From the cell containing the given text, extract its center point as (X, Y) coordinate. 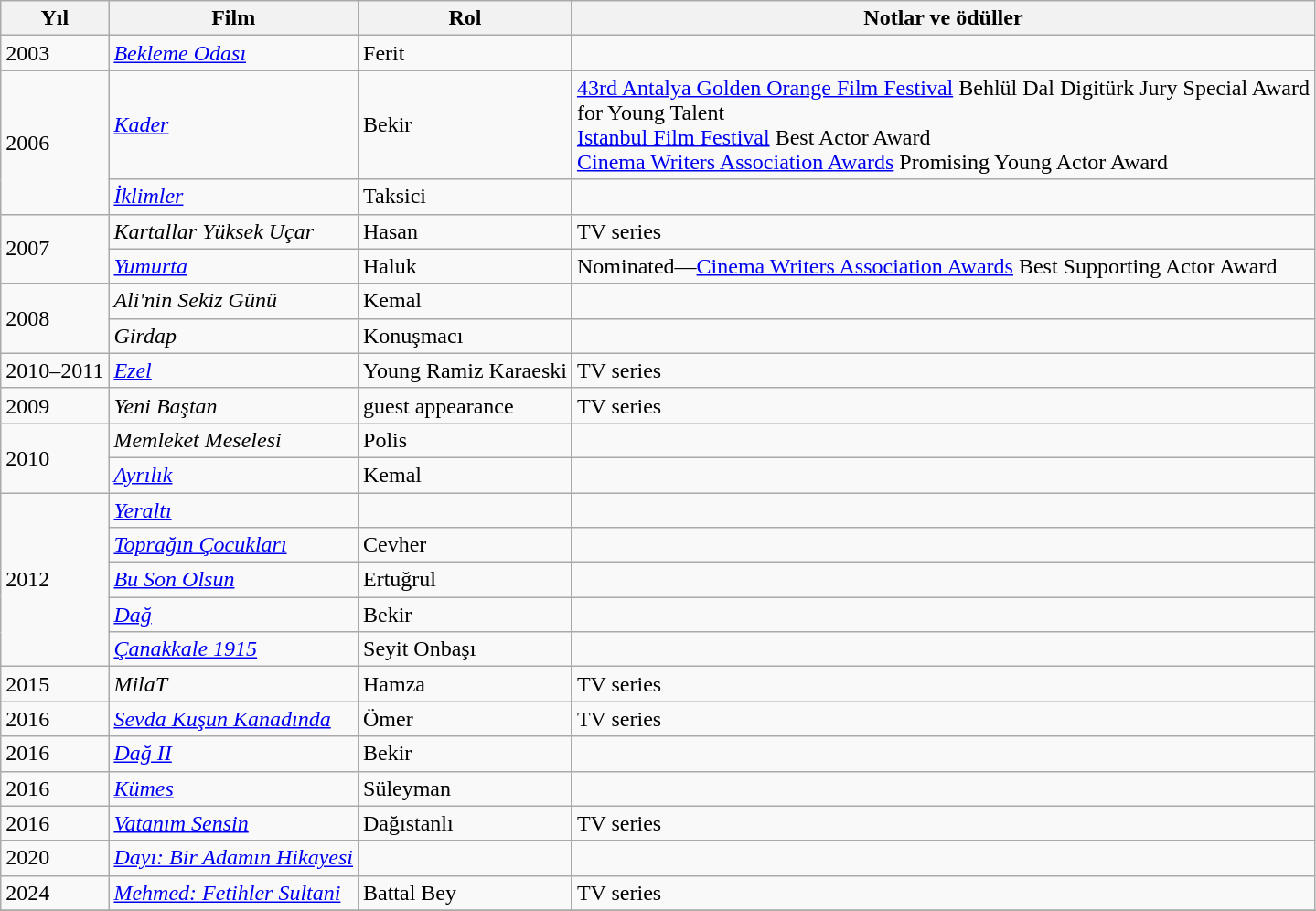
Ezel (234, 370)
Sevda Kuşun Kanadında (234, 719)
Kader (234, 124)
2012 (55, 579)
Ayrılık (234, 475)
Cevher (465, 545)
Toprağın Çocukları (234, 545)
İklimler (234, 197)
Hamza (465, 684)
Ferit (465, 53)
2010–2011 (55, 370)
Süleyman (465, 788)
Dağ II (234, 754)
Taksici (465, 197)
2003 (55, 53)
Hasan (465, 231)
Nominated—Cinema Writers Association Awards Best Supporting Actor Award (943, 266)
Dağ (234, 615)
Haluk (465, 266)
Bekleme Odası (234, 53)
Film (234, 18)
Girdap (234, 336)
Battal Bey (465, 893)
Ali'nin Sekiz Günü (234, 301)
Dayı: Bir Adamın Hikayesi (234, 858)
Mehmed: Fetihler Sultani (234, 893)
Yeraltı (234, 509)
MilaT (234, 684)
Konuşmacı (465, 336)
Çanakkale 1915 (234, 649)
Kümes (234, 788)
2006 (55, 143)
2008 (55, 318)
Seyit Onbaşı (465, 649)
Yıl (55, 18)
Memleket Meselesi (234, 440)
2015 (55, 684)
Rol (465, 18)
2010 (55, 457)
Vatanım Sensin (234, 823)
Young Ramiz Karaeski (465, 370)
2024 (55, 893)
2020 (55, 858)
Yeni Baştan (234, 405)
Ertuğrul (465, 580)
Ömer (465, 719)
Yumurta (234, 266)
2007 (55, 249)
guest appearance (465, 405)
Dağıstanlı (465, 823)
Bu Son Olsun (234, 580)
2009 (55, 405)
Polis (465, 440)
Notlar ve ödüller (943, 18)
Kartallar Yüksek Uçar (234, 231)
